Return [X, Y] of the center of cell containing provided text 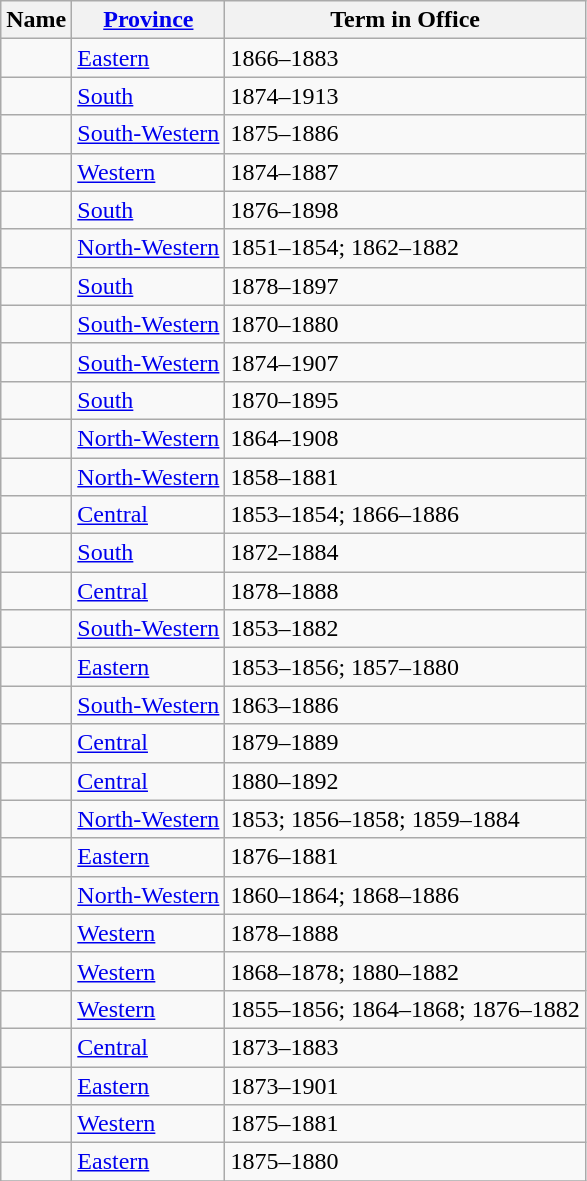
1872–1884 [405, 553]
Province [148, 20]
1873–1901 [405, 1085]
1873–1883 [405, 1047]
1853–1882 [405, 629]
1866–1883 [405, 58]
1853; 1856–1858; 1859–1884 [405, 819]
1876–1898 [405, 210]
1875–1880 [405, 1162]
Name [36, 20]
Term in Office [405, 20]
1870–1895 [405, 400]
1875–1886 [405, 134]
1853–1854; 1866–1886 [405, 515]
1860–1864; 1868–1886 [405, 895]
1880–1892 [405, 781]
1874–1887 [405, 172]
1874–1907 [405, 362]
1855–1856; 1864–1868; 1876–1882 [405, 1009]
1853–1856; 1857–1880 [405, 667]
1851–1854; 1862–1882 [405, 248]
1858–1881 [405, 477]
1870–1880 [405, 324]
1875–1881 [405, 1124]
1864–1908 [405, 438]
1863–1886 [405, 705]
1879–1889 [405, 743]
1868–1878; 1880–1882 [405, 971]
1876–1881 [405, 857]
1874–1913 [405, 96]
1878–1897 [405, 286]
